Find where the given text appears and provide that cell's center as (x, y) coordinate. 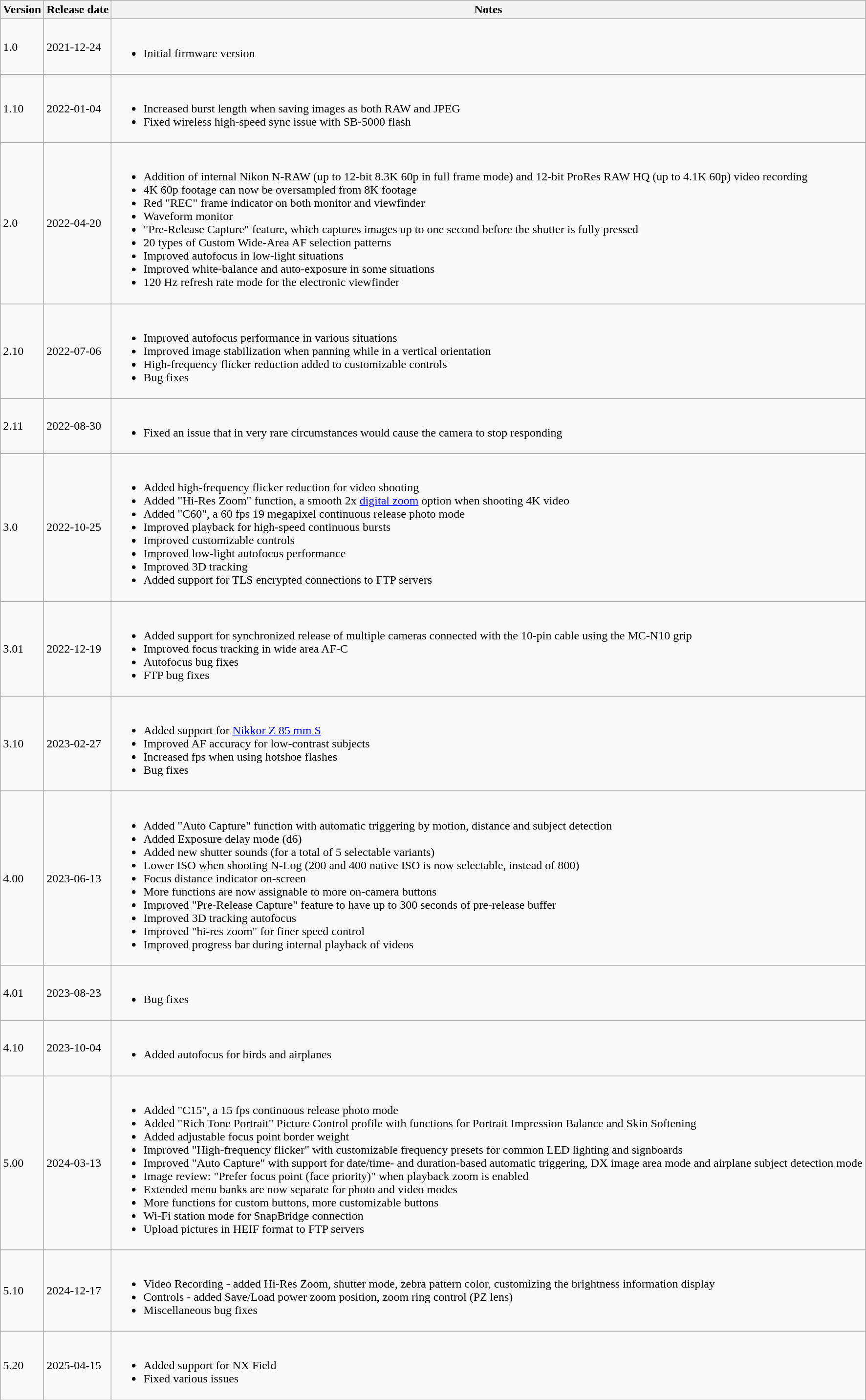
2022-01-04 (78, 109)
4.00 (22, 878)
3.0 (22, 527)
5.10 (22, 1291)
Added autofocus for birds and airplanes (488, 1048)
2.0 (22, 223)
2023-06-13 (78, 878)
2021-12-24 (78, 47)
2022-08-30 (78, 426)
2025-04-15 (78, 1366)
2024-03-13 (78, 1162)
4.01 (22, 992)
5.00 (22, 1162)
5.20 (22, 1366)
Added support for NX FieldFixed various issues (488, 1366)
1.10 (22, 109)
Increased burst length when saving images as both RAW and JPEGFixed wireless high-speed sync issue with SB-5000 flash (488, 109)
Notes (488, 10)
2023-02-27 (78, 744)
2023-08-23 (78, 992)
2.10 (22, 351)
3.01 (22, 649)
2022-12-19 (78, 649)
Initial firmware version (488, 47)
2022-07-06 (78, 351)
4.10 (22, 1048)
2022-10-25 (78, 527)
3.10 (22, 744)
Version (22, 10)
2023-10-04 (78, 1048)
1.0 (22, 47)
Fixed an issue that in very rare circumstances would cause the camera to stop responding (488, 426)
Release date (78, 10)
2024-12-17 (78, 1291)
2022-04-20 (78, 223)
Added support for Nikkor Z 85 mm SImproved AF accuracy for low-contrast subjectsIncreased fps when using hotshoe flashesBug fixes (488, 744)
2.11 (22, 426)
Bug fixes (488, 992)
